Determine the (X, Y) coordinate at the center of the cell enclosing the given text.  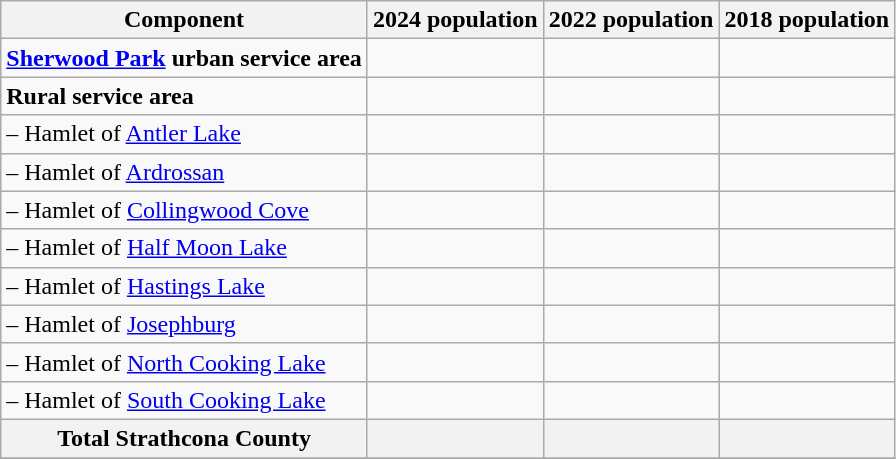
– Hamlet of Josephburg (184, 324)
– Hamlet of Ardrossan (184, 172)
Total Strathcona County (184, 438)
2018 population (807, 20)
– Hamlet of Hastings Lake (184, 286)
Sherwood Park urban service area (184, 58)
– Hamlet of South Cooking Lake (184, 400)
2022 population (631, 20)
Component (184, 20)
– Hamlet of Collingwood Cove (184, 210)
2024 population (455, 20)
– Hamlet of Half Moon Lake (184, 248)
– Hamlet of Antler Lake (184, 134)
Rural service area (184, 96)
– Hamlet of North Cooking Lake (184, 362)
